Extract the (x, y) coordinate from the center of the cell holding the provided text.  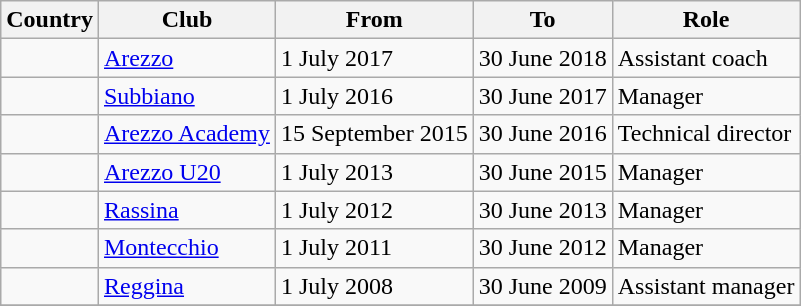
Assistant manager (706, 286)
1 July 2016 (374, 96)
Assistant coach (706, 58)
15 September 2015 (374, 134)
To (542, 20)
30 June 2018 (542, 58)
30 June 2009 (542, 286)
Arezzo Academy (186, 134)
Club (186, 20)
30 June 2013 (542, 210)
1 July 2008 (374, 286)
Montecchio (186, 248)
30 June 2012 (542, 248)
1 July 2013 (374, 172)
Arezzo U20 (186, 172)
1 July 2011 (374, 248)
30 June 2015 (542, 172)
1 July 2017 (374, 58)
Arezzo (186, 58)
Country (50, 20)
30 June 2016 (542, 134)
Technical director (706, 134)
Subbiano (186, 96)
30 June 2017 (542, 96)
From (374, 20)
Rassina (186, 210)
Role (706, 20)
1 July 2012 (374, 210)
Reggina (186, 286)
